From the cell containing the given text, extract its center point as (x, y) coordinate. 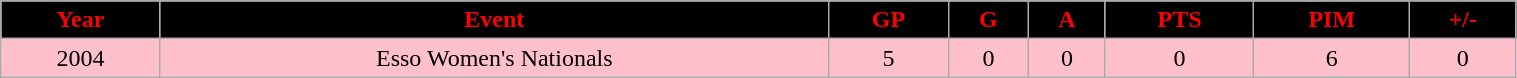
Event (494, 20)
+/- (1463, 20)
Year (80, 20)
PIM (1332, 20)
Esso Women's Nationals (494, 58)
GP (889, 20)
G (988, 20)
PTS (1180, 20)
5 (889, 58)
6 (1332, 58)
A (1068, 20)
2004 (80, 58)
